Identify which cell holds the provided text, then report its (x, y) central coordinate. 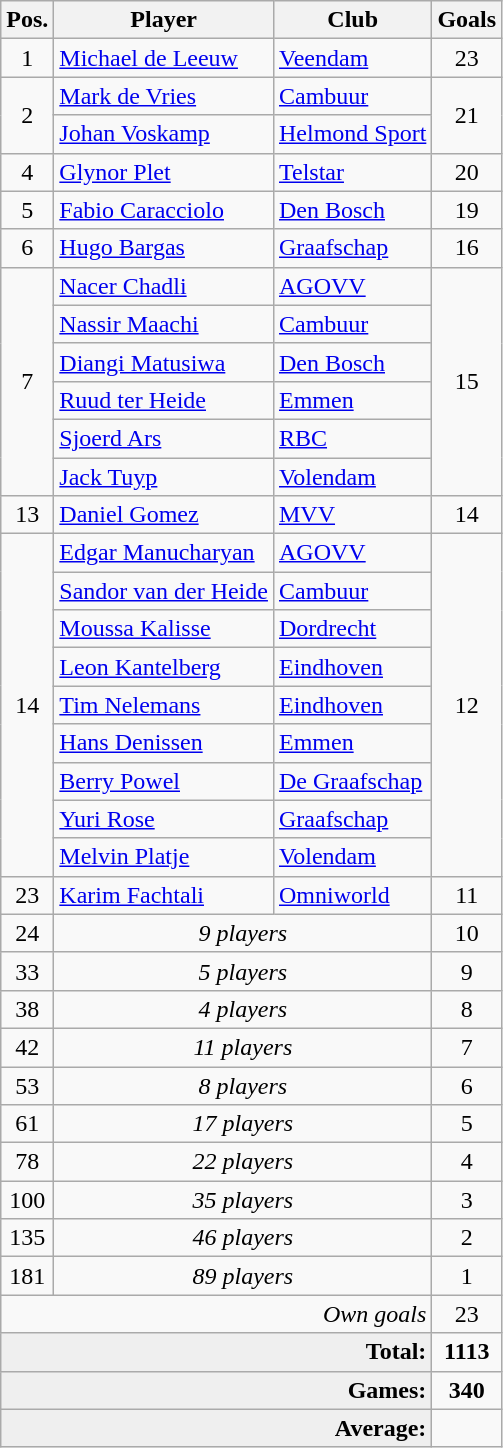
1113 (467, 1352)
42 (28, 1047)
Omniworld (352, 895)
17 players (243, 1124)
De Graafschap (352, 781)
11 (467, 895)
Club (352, 20)
Total: (216, 1352)
Helmond Sport (352, 134)
RBC (352, 438)
Ruud ter Heide (164, 400)
Glynor Plet (164, 172)
100 (28, 1200)
Telstar (352, 172)
16 (467, 248)
Average: (216, 1428)
Mark de Vries (164, 96)
Nacer Chadli (164, 286)
Diangi Matusiwa (164, 362)
24 (28, 933)
MVV (352, 515)
Johan Voskamp (164, 134)
38 (28, 1009)
8 players (243, 1085)
4 players (243, 1009)
19 (467, 210)
Edgar Manucharyan (164, 553)
Jack Tuyp (164, 477)
5 players (243, 971)
22 players (243, 1162)
Hans Denissen (164, 743)
78 (28, 1162)
11 players (243, 1047)
33 (28, 971)
Sjoerd Ars (164, 438)
Karim Fachtali (164, 895)
Tim Nelemans (164, 705)
Hugo Bargas (164, 248)
Veendam (352, 58)
Games: (216, 1390)
Pos. (28, 20)
3 (467, 1200)
9 players (243, 933)
35 players (243, 1200)
Own goals (216, 1314)
8 (467, 1009)
12 (467, 706)
13 (28, 515)
340 (467, 1390)
9 (467, 971)
Goals (467, 20)
181 (28, 1276)
Melvin Platje (164, 857)
Daniel Gomez (164, 515)
21 (467, 115)
Moussa Kalisse (164, 629)
Yuri Rose (164, 819)
20 (467, 172)
10 (467, 933)
Fabio Caracciolo (164, 210)
61 (28, 1124)
46 players (243, 1238)
Nassir Maachi (164, 324)
Michael de Leeuw (164, 58)
15 (467, 381)
135 (28, 1238)
Dordrecht (352, 629)
Sandor van der Heide (164, 591)
Player (164, 20)
89 players (243, 1276)
Leon Kantelberg (164, 667)
Berry Powel (164, 781)
53 (28, 1085)
